Pinpoint the cell where the given text exists, returning its [X, Y] midpoint coordinate. 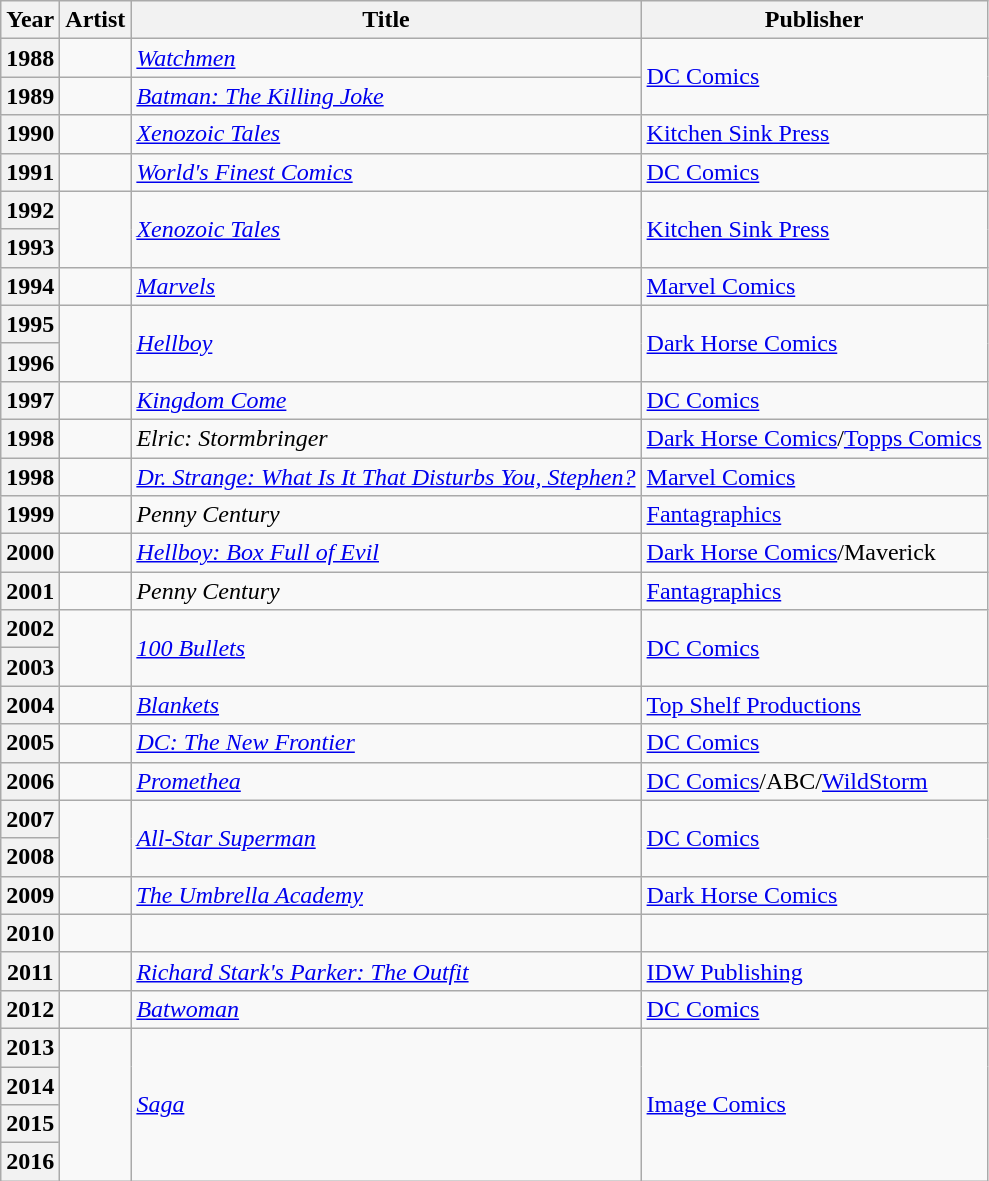
Watchmen [386, 58]
2008 [30, 857]
1995 [30, 324]
2002 [30, 629]
1997 [30, 400]
1992 [30, 210]
2012 [30, 1009]
Title [386, 20]
World's Finest Comics [386, 172]
Dr. Strange: What Is It That Disturbs You, Stephen? [386, 477]
1991 [30, 172]
Richard Stark's Parker: The Outfit [386, 971]
1993 [30, 248]
2007 [30, 819]
100 Bullets [386, 648]
2000 [30, 553]
2004 [30, 705]
Batwoman [386, 1009]
Image Comics [814, 1104]
Blankets [386, 705]
Promethea [386, 781]
DC: The New Frontier [386, 743]
2014 [30, 1085]
2006 [30, 781]
2001 [30, 591]
All-Star Superman [386, 838]
2009 [30, 895]
Kingdom Come [386, 400]
1994 [30, 286]
Publisher [814, 20]
2016 [30, 1162]
2015 [30, 1124]
DC Comics/ABC/WildStorm [814, 781]
The Umbrella Academy [386, 895]
2010 [30, 933]
Dark Horse Comics/Topps Comics [814, 438]
Dark Horse Comics/Maverick [814, 553]
Hellboy: Box Full of Evil [386, 553]
2011 [30, 971]
Saga [386, 1104]
1990 [30, 134]
1999 [30, 515]
Hellboy [386, 343]
IDW Publishing [814, 971]
Batman: The Killing Joke [386, 96]
Artist [96, 20]
Elric: Stormbringer [386, 438]
Top Shelf Productions [814, 705]
Year [30, 20]
1988 [30, 58]
2005 [30, 743]
2003 [30, 667]
2013 [30, 1047]
1996 [30, 362]
1989 [30, 96]
Marvels [386, 286]
